Extract the [X, Y] coordinate from the center of the cell holding the provided text.  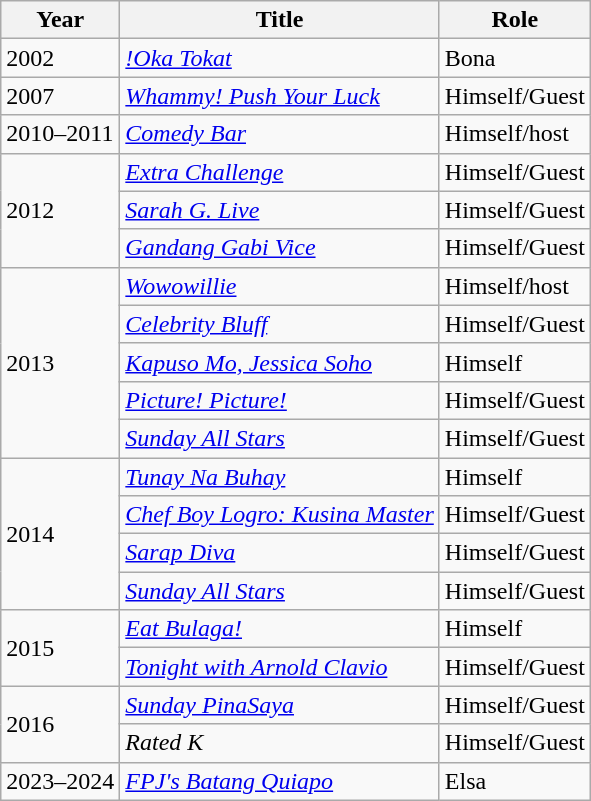
Extra Challenge [280, 172]
2002 [60, 58]
Wowowillie [280, 286]
Sunday PinaSaya [280, 705]
Gandang Gabi Vice [280, 248]
Celebrity Bluff [280, 324]
Picture! Picture! [280, 400]
2007 [60, 96]
2010–2011 [60, 134]
Eat Bulaga! [280, 629]
Year [60, 20]
2013 [60, 362]
Kapuso Mo, Jessica Soho [280, 362]
!Oka Tokat [280, 58]
Bona [514, 58]
Sarap Diva [280, 553]
Comedy Bar [280, 134]
2023–2024 [60, 781]
Tunay Na Buhay [280, 477]
Elsa [514, 781]
2015 [60, 648]
2016 [60, 724]
Tonight with Arnold Clavio [280, 667]
Sarah G. Live [280, 210]
Rated K [280, 743]
FPJ's Batang Quiapo [280, 781]
Title [280, 20]
Chef Boy Logro: Kusina Master [280, 515]
2014 [60, 534]
2012 [60, 210]
Whammy! Push Your Luck [280, 96]
Role [514, 20]
